Search for the cell housing the specified text and yield its (X, Y) center coordinate. 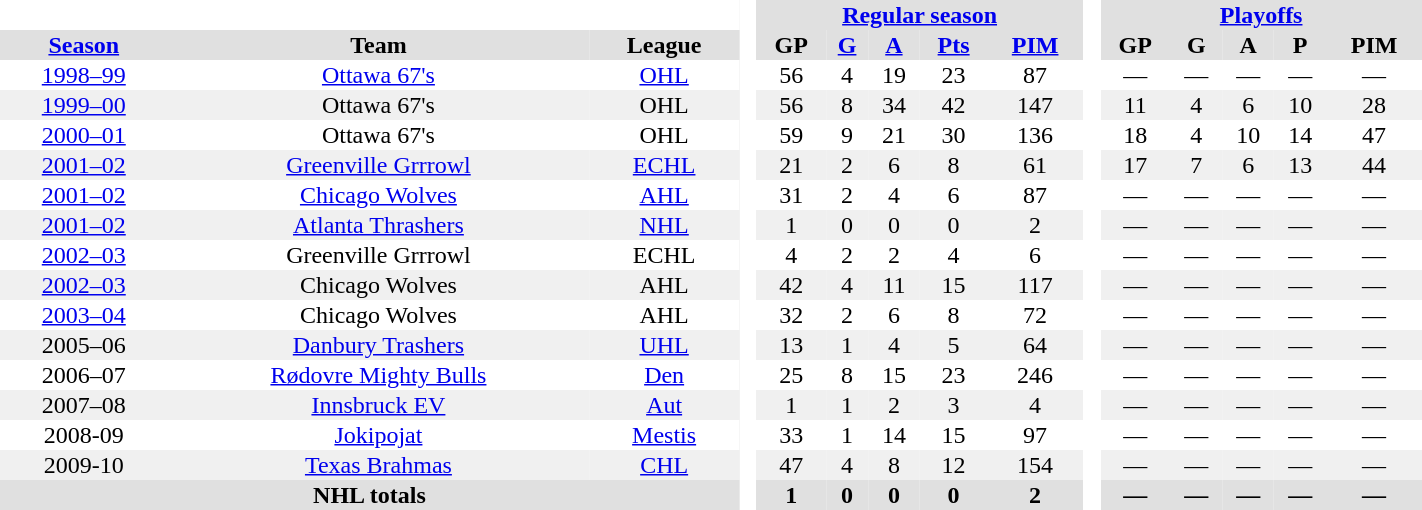
Den (664, 375)
12 (954, 465)
2008-09 (84, 435)
Playoffs (1261, 15)
Atlanta Thrashers (379, 225)
2007–08 (84, 405)
2006–07 (84, 375)
31 (791, 195)
136 (1035, 135)
P (1300, 45)
32 (791, 315)
Season (84, 45)
Team (379, 45)
28 (1374, 105)
3 (954, 405)
147 (1035, 105)
33 (791, 435)
5 (954, 345)
2005–06 (84, 345)
17 (1135, 165)
League (664, 45)
CHL (664, 465)
18 (1135, 135)
9 (847, 135)
UHL (664, 345)
NHL totals (370, 495)
117 (1035, 285)
Jokipojat (379, 435)
Regular season (920, 15)
19 (894, 75)
Mestis (664, 435)
61 (1035, 165)
25 (791, 375)
30 (954, 135)
246 (1035, 375)
1999–00 (84, 105)
Aut (664, 405)
Innsbruck EV (379, 405)
NHL (664, 225)
Rødovre Mighty Bulls (379, 375)
Danbury Trashers (379, 345)
2003–04 (84, 315)
Pts (954, 45)
Texas Brahmas (379, 465)
2000–01 (84, 135)
64 (1035, 345)
7 (1196, 165)
97 (1035, 435)
154 (1035, 465)
59 (791, 135)
2009-10 (84, 465)
44 (1374, 165)
72 (1035, 315)
1998–99 (84, 75)
34 (894, 105)
